Find where the given text appears and provide that cell's center as (X, Y) coordinate. 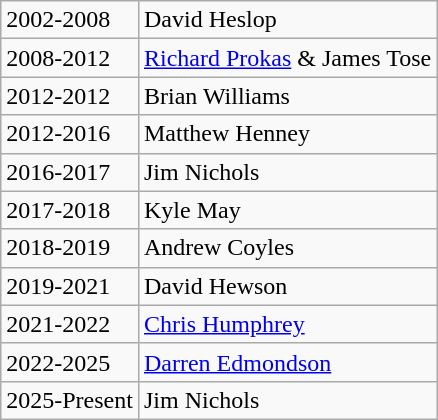
Richard Prokas & James Tose (287, 58)
David Hewson (287, 286)
2017-2018 (70, 210)
Darren Edmondson (287, 362)
2012-2016 (70, 134)
Matthew Henney (287, 134)
Andrew Coyles (287, 248)
2008-2012 (70, 58)
Brian Williams (287, 96)
David Heslop (287, 20)
Kyle May (287, 210)
2002-2008 (70, 20)
2018-2019 (70, 248)
2019-2021 (70, 286)
2022-2025 (70, 362)
2025-Present (70, 400)
2016-2017 (70, 172)
2012-2012 (70, 96)
Chris Humphrey (287, 324)
2021-2022 (70, 324)
